Detect which cell encompasses the target text, then output its (X, Y) center coordinate. 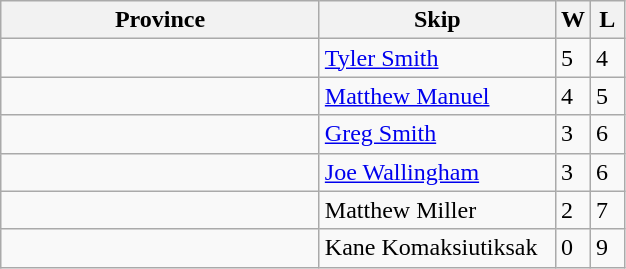
Skip (437, 20)
Greg Smith (437, 134)
2 (572, 210)
Joe Wallingham (437, 172)
7 (607, 210)
Kane Komaksiutiksak (437, 248)
Matthew Miller (437, 210)
Tyler Smith (437, 58)
W (572, 20)
Province (160, 20)
Matthew Manuel (437, 96)
9 (607, 248)
L (607, 20)
0 (572, 248)
